Return (X, Y) of the center of cell containing provided text 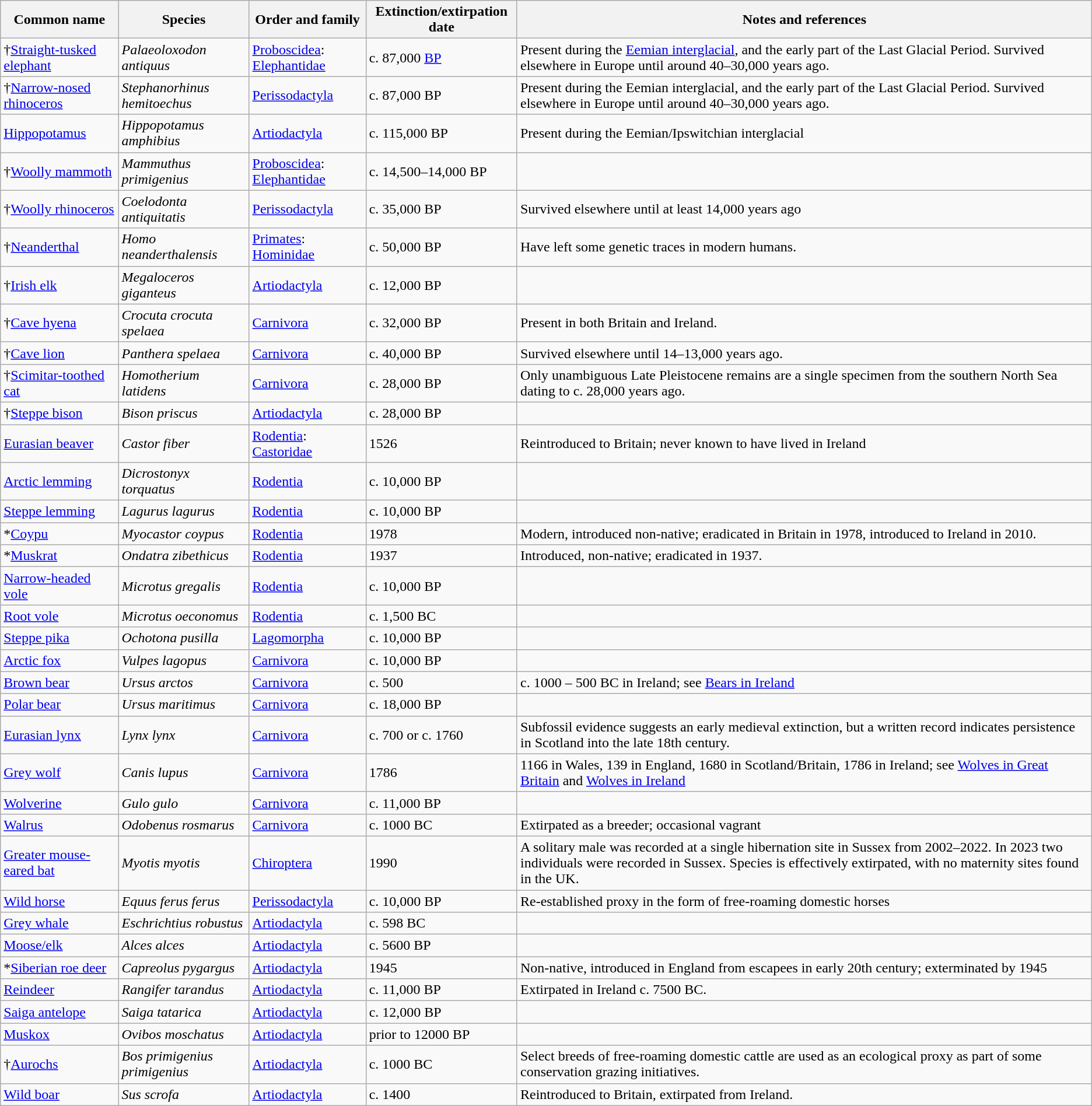
1166 in Wales, 139 in England, 1680 in Scotland/Britain, 1786 in Ireland; see Wolves in Great Britain and Wolves in Ireland (804, 772)
Hippopotamus amphibius (184, 133)
Present during the Eemian/Ipswitchian interglacial (804, 133)
Wolverine (60, 803)
c. 14,500–14,000 BP (441, 171)
Ursus maritimus (184, 705)
Reintroduced to Britain; never known to have lived in Ireland (804, 443)
Coelodonta antiquitatis (184, 209)
c. 35,000 BP (441, 209)
†Scimitar-toothed cat (60, 383)
Bison priscus (184, 413)
†Cave hyena (60, 323)
Common name (60, 20)
Have left some genetic traces in modern humans. (804, 247)
*Coypu (60, 534)
Odobenus rosmarus (184, 825)
Microtus oeconomus (184, 616)
c. 700 or c. 1760 (441, 735)
Canis lupus (184, 772)
Lagomorpha (307, 638)
Arctic lemming (60, 482)
Present in both Britain and Ireland. (804, 323)
c. 18,000 BP (441, 705)
Eschrichtius robustus (184, 923)
Extirpated in Ireland c. 7500 BC. (804, 990)
Species (184, 20)
Muskox (60, 1034)
Ondatra zibethicus (184, 556)
†Straight-tusked elephant (60, 57)
†Narrow-nosed rhinoceros (60, 96)
Stephanorhinus hemitoechus (184, 96)
Order and family (307, 20)
1937 (441, 556)
Steppe lemming (60, 512)
Saiga antelope (60, 1012)
Subfossil evidence suggests an early medieval extinction, but a written record indicates persistence in Scotland into the late 18th century. (804, 735)
Ursus arctos (184, 682)
Extirpated as a breeder; occasional vagrant (804, 825)
1945 (441, 968)
Capreolus pygargus (184, 968)
Modern, introduced non-native; eradicated in Britain in 1978, introduced to Ireland in 2010. (804, 534)
1786 (441, 772)
Survived elsewhere until at least 14,000 years ago (804, 209)
Hippopotamus (60, 133)
Only unambiguous Late Pleistocene remains are a single specimen from the southern North Sea dating to c. 28,000 years ago. (804, 383)
Wild horse (60, 901)
*Muskrat (60, 556)
Narrow-headed vole (60, 586)
†Woolly mammoth (60, 171)
1990 (441, 863)
Homo neanderthalensis (184, 247)
Extinction/extirpation date (441, 20)
Myotis myotis (184, 863)
Select breeds of free-roaming domestic cattle are used as an ecological proxy as part of some conservation grazing initiatives. (804, 1064)
Re-established proxy in the form of free-roaming domestic horses (804, 901)
Megaloceros giganteus (184, 285)
c. 50,000 BP (441, 247)
Saiga tatarica (184, 1012)
c. 1000 – 500 BC in Ireland; see Bears in Ireland (804, 682)
Root vole (60, 616)
c. 115,000 BP (441, 133)
Greater mouse-eared bat (60, 863)
Gulo gulo (184, 803)
1526 (441, 443)
Eurasian lynx (60, 735)
Steppe pika (60, 638)
Castor fiber (184, 443)
Equus ferus ferus (184, 901)
c. 500 (441, 682)
Walrus (60, 825)
†Neanderthal (60, 247)
Introduced, non-native; eradicated in 1937. (804, 556)
Brown bear (60, 682)
†Aurochs (60, 1064)
Grey whale (60, 923)
Grey wolf (60, 772)
Panthera spelaea (184, 353)
Reindeer (60, 990)
Ochotona pusilla (184, 638)
Bos primigenius primigenius (184, 1064)
1978 (441, 534)
Lagurus lagurus (184, 512)
Moose/elk (60, 946)
Chiroptera (307, 863)
Microtus gregalis (184, 586)
Crocuta crocuta spelaea (184, 323)
Sus scrofa (184, 1094)
†Cave lion (60, 353)
Dicrostonyx torquatus (184, 482)
†Steppe bison (60, 413)
Homotherium latidens (184, 383)
Palaeoloxodon antiquus (184, 57)
Ovibos moschatus (184, 1034)
c. 5600 BP (441, 946)
Vulpes lagopus (184, 660)
Wild boar (60, 1094)
Myocastor coypus (184, 534)
*Siberian roe deer (60, 968)
c. 598 BC (441, 923)
c. 1400 (441, 1094)
Notes and references (804, 20)
Rodentia: Castoridae (307, 443)
Polar bear (60, 705)
c. 40,000 BP (441, 353)
Non-native, introduced in England from escapees in early 20th century; exterminated by 1945 (804, 968)
prior to 12000 BP (441, 1034)
Arctic fox (60, 660)
Eurasian beaver (60, 443)
c. 32,000 BP (441, 323)
†Irish elk (60, 285)
Survived elsewhere until 14–13,000 years ago. (804, 353)
Alces alces (184, 946)
Primates: Hominidae (307, 247)
Reintroduced to Britain, extirpated from Ireland. (804, 1094)
Mammuthus primigenius (184, 171)
c. 1,500 BC (441, 616)
Rangifer tarandus (184, 990)
Lynx lynx (184, 735)
†Woolly rhinoceros (60, 209)
